Return the (X, Y) coordinate for the center point of the cell that contains the specified text.  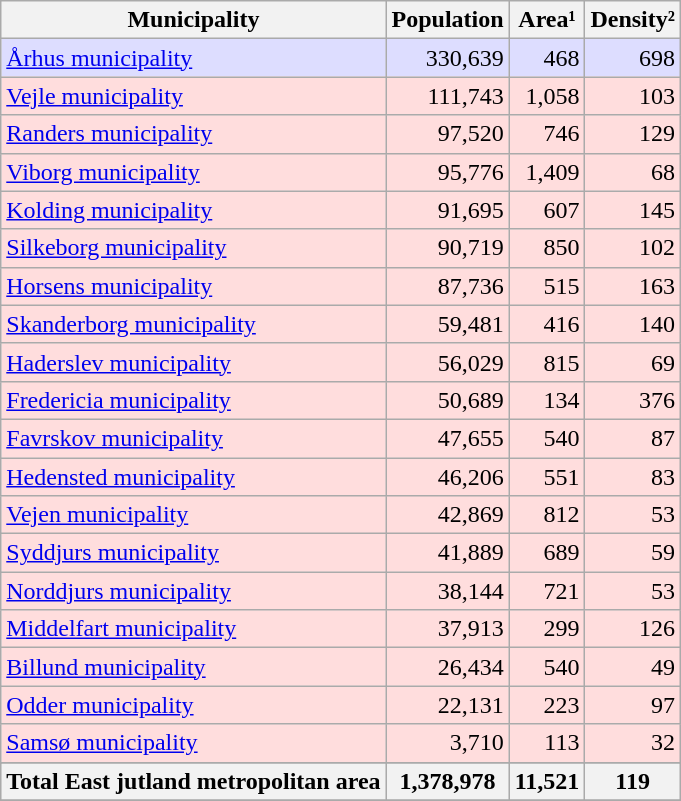
Density² (633, 20)
22,131 (448, 705)
Favrskov municipality (194, 438)
Middelfart municipality (194, 629)
26,434 (448, 667)
91,695 (448, 210)
59 (633, 553)
90,719 (448, 248)
698 (633, 58)
69 (633, 362)
Haderslev municipality (194, 362)
1,378,978 (448, 781)
83 (633, 477)
145 (633, 210)
Randers municipality (194, 134)
Århus municipality (194, 58)
607 (547, 210)
49 (633, 667)
38,144 (448, 591)
Horsens municipality (194, 286)
113 (547, 743)
102 (633, 248)
97,520 (448, 134)
Population (448, 20)
Kolding municipality (194, 210)
Billund municipality (194, 667)
330,639 (448, 58)
746 (547, 134)
41,889 (448, 553)
468 (547, 58)
1,058 (547, 96)
812 (547, 515)
Fredericia municipality (194, 400)
Norddjurs municipality (194, 591)
Odder municipality (194, 705)
Syddjurs municipality (194, 553)
87,736 (448, 286)
515 (547, 286)
Silkeborg municipality (194, 248)
Viborg municipality (194, 172)
376 (633, 400)
11,521 (547, 781)
126 (633, 629)
Skanderborg municipality (194, 324)
Vejle municipality (194, 96)
551 (547, 477)
Samsø municipality (194, 743)
689 (547, 553)
850 (547, 248)
Total East jutland metropolitan area (194, 781)
223 (547, 705)
815 (547, 362)
Hedensted municipality (194, 477)
95,776 (448, 172)
299 (547, 629)
Municipality (194, 20)
56,029 (448, 362)
416 (547, 324)
68 (633, 172)
37,913 (448, 629)
42,869 (448, 515)
50,689 (448, 400)
47,655 (448, 438)
59,481 (448, 324)
721 (547, 591)
46,206 (448, 477)
Vejen municipality (194, 515)
119 (633, 781)
97 (633, 705)
163 (633, 286)
32 (633, 743)
134 (547, 400)
103 (633, 96)
111,743 (448, 96)
1,409 (547, 172)
129 (633, 134)
140 (633, 324)
3,710 (448, 743)
87 (633, 438)
Area¹ (547, 20)
